Detect which cell encompasses the target text, then output its [X, Y] center coordinate. 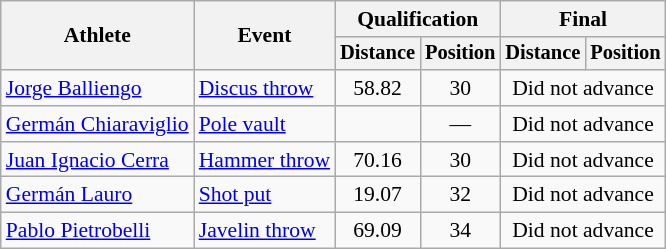
Germán Lauro [98, 195]
Event [264, 36]
69.09 [378, 231]
Germán Chiaraviglio [98, 124]
Athlete [98, 36]
Qualification [418, 19]
Juan Ignacio Cerra [98, 160]
58.82 [378, 88]
Hammer throw [264, 160]
32 [460, 195]
Pole vault [264, 124]
Shot put [264, 195]
Discus throw [264, 88]
— [460, 124]
34 [460, 231]
70.16 [378, 160]
19.07 [378, 195]
Final [582, 19]
Jorge Balliengo [98, 88]
Javelin throw [264, 231]
Pablo Pietrobelli [98, 231]
